Capture the cell that displays the provided text and extract its (X, Y) central coordinate. 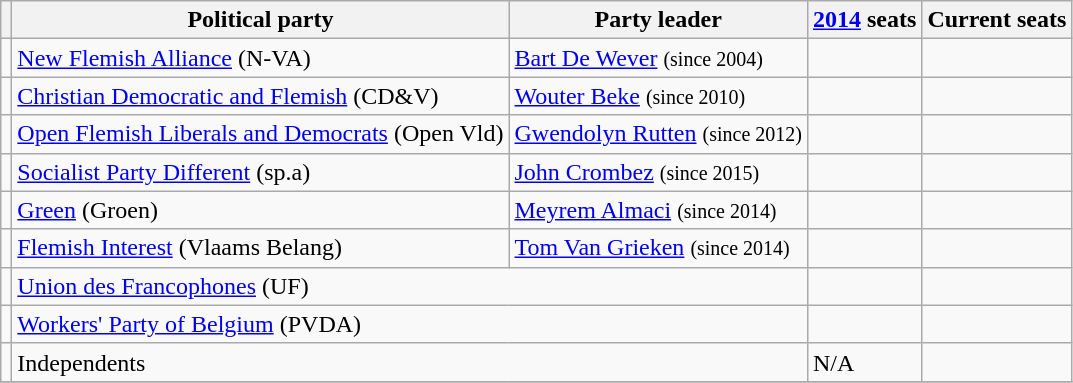
Tom Van Grieken (since 2014) (658, 248)
Green (Groen) (260, 210)
2014 seats (864, 20)
Flemish Interest (Vlaams Belang) (260, 248)
Open Flemish Liberals and Democrats (Open Vld) (260, 134)
New Flemish Alliance (N-VA) (260, 58)
Christian Democratic and Flemish (CD&V) (260, 96)
Wouter Beke (since 2010) (658, 96)
Current seats (997, 20)
Socialist Party Different (sp.a) (260, 172)
Bart De Wever (since 2004) (658, 58)
Political party (260, 20)
Union des Francophones (UF) (410, 286)
John Crombez (since 2015) (658, 172)
Independents (410, 362)
Meyrem Almaci (since 2014) (658, 210)
Workers' Party of Belgium (PVDA) (410, 324)
N/A (864, 362)
Gwendolyn Rutten (since 2012) (658, 134)
Party leader (658, 20)
